Identify which cell holds the provided text, then report its [x, y] central coordinate. 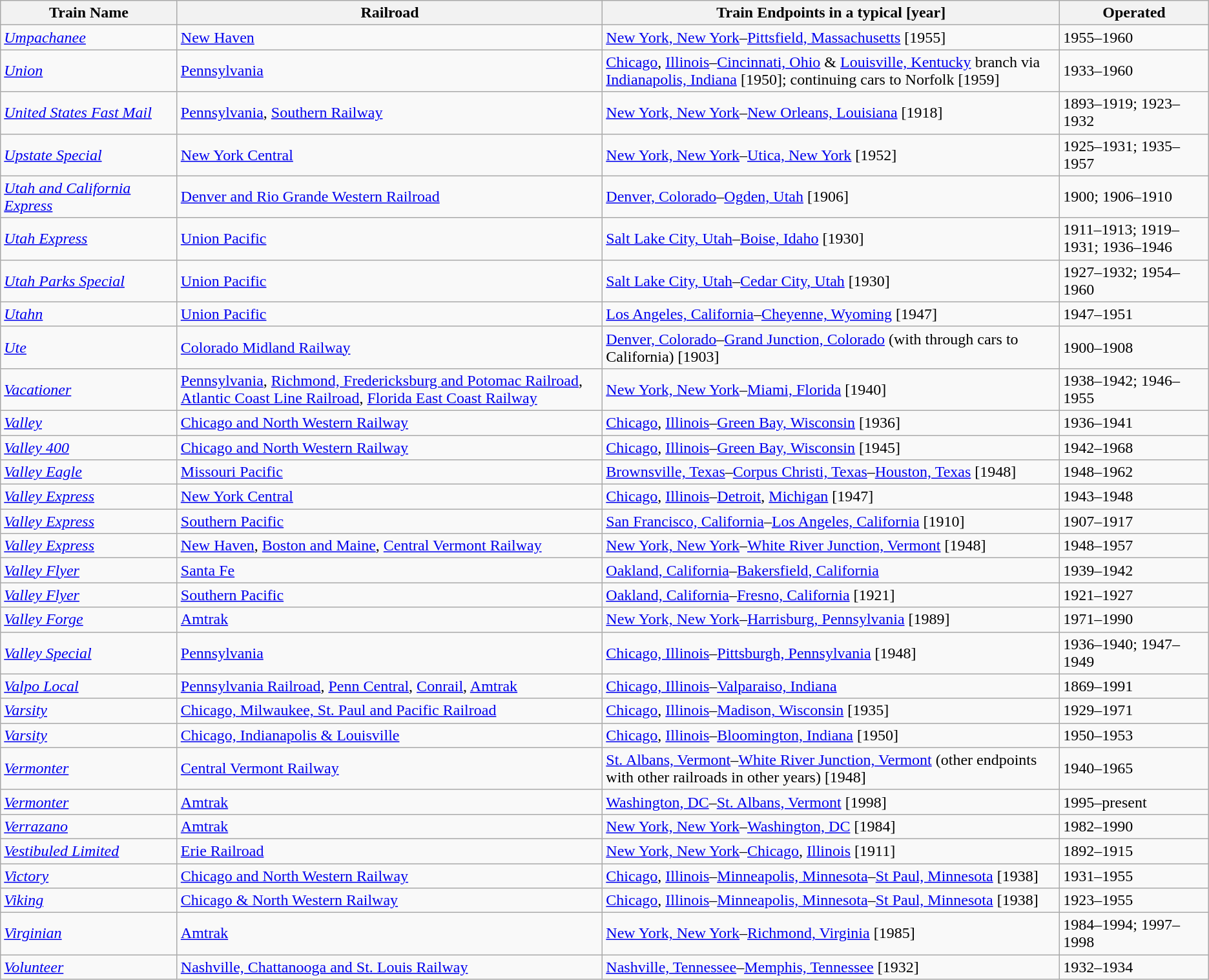
Los Angeles, California–Cheyenne, Wyoming [1947] [831, 314]
1869–1991 [1134, 686]
Central Vermont Railway [389, 769]
Pennsylvania, Southern Railway [389, 112]
New York, New York–White River Junction, Vermont [1948] [831, 546]
1948–1957 [1134, 546]
1995–present [1134, 802]
Nashville, Tennessee–Memphis, Tennessee [1932] [831, 967]
Chicago, Illinois–Green Bay, Wisconsin [1936] [831, 422]
Train Endpoints in a typical [year] [831, 13]
Salt Lake City, Utah–Boise, Idaho [1930] [831, 239]
Denver, Colorado–Grand Junction, Colorado (with through cars to California) [1903] [831, 348]
New York, New York–Washington, DC [1984] [831, 826]
1932–1934 [1134, 967]
Valley 400 [89, 448]
Utah Express [89, 239]
Chicago, Illinois–Green Bay, Wisconsin [1945] [831, 448]
Washington, DC–St. Albans, Vermont [1998] [831, 802]
New York, New York–New Orleans, Louisiana [1918] [831, 112]
Denver and Rio Grande Western Railroad [389, 196]
New York, New York–Richmond, Virginia [1985] [831, 934]
1893–1919; 1923–1932 [1134, 112]
Chicago, Indianapolis & Louisville [389, 735]
Denver, Colorado–Ogden, Utah [1906] [831, 196]
Virginian [89, 934]
Utah and California Express [89, 196]
Vestibuled Limited [89, 851]
Chicago, Illinois–Bloomington, Indiana [1950] [831, 735]
Chicago & North Western Railway [389, 901]
1938–1942; 1946–1955 [1134, 389]
Umpachanee [89, 37]
1900–1908 [1134, 348]
1950–1953 [1134, 735]
St. Albans, Vermont–White River Junction, Vermont (other endpoints with other railroads in other years) [1948] [831, 769]
1947–1951 [1134, 314]
Oakland, California–Fresno, California [1921] [831, 595]
Valley [89, 422]
Valpo Local [89, 686]
1921–1927 [1134, 595]
1911–1913; 1919–1931; 1936–1946 [1134, 239]
1929–1971 [1134, 711]
Vacationer [89, 389]
Oakland, California–Bakersfield, California [831, 570]
Nashville, Chattanooga and St. Louis Railway [389, 967]
1955–1960 [1134, 37]
Verrazano [89, 826]
Chicago, Illinois–Madison, Wisconsin [1935] [831, 711]
Operated [1134, 13]
1900; 1906–1910 [1134, 196]
Upstate Special [89, 155]
1933–1960 [1134, 71]
1940–1965 [1134, 769]
Valley Special [89, 652]
Railroad [389, 13]
Valley Forge [89, 620]
1927–1932; 1954–1960 [1134, 280]
Valley Eagle [89, 472]
Utahn [89, 314]
1936–1941 [1134, 422]
1982–1990 [1134, 826]
New York, New York–Miami, Florida [1940] [831, 389]
1943–1948 [1134, 497]
Union [89, 71]
Train Name [89, 13]
1931–1955 [1134, 875]
1939–1942 [1134, 570]
1984–1994; 1997–1998 [1134, 934]
1948–1962 [1134, 472]
Volunteer [89, 967]
Ute [89, 348]
1925–1931; 1935–1957 [1134, 155]
New York, New York–Pittsfield, Massachusetts [1955] [831, 37]
1907–1917 [1134, 521]
1971–1990 [1134, 620]
Viking [89, 901]
Pennsylvania, Richmond, Fredericksburg and Potomac Railroad, Atlantic Coast Line Railroad, Florida East Coast Railway [389, 389]
1923–1955 [1134, 901]
Salt Lake City, Utah–Cedar City, Utah [1930] [831, 280]
Brownsville, Texas–Corpus Christi, Texas–Houston, Texas [1948] [831, 472]
Santa Fe [389, 570]
Erie Railroad [389, 851]
1942–1968 [1134, 448]
New Haven, Boston and Maine, Central Vermont Railway [389, 546]
New Haven [389, 37]
Chicago, Milwaukee, St. Paul and Pacific Railroad [389, 711]
1892–1915 [1134, 851]
New York, New York–Harrisburg, Pennsylvania [1989] [831, 620]
Chicago, Illinois–Detroit, Michigan [1947] [831, 497]
Chicago, Illinois–Pittsburgh, Pennsylvania [1948] [831, 652]
Pennsylvania Railroad, Penn Central, Conrail, Amtrak [389, 686]
United States Fast Mail [89, 112]
Missouri Pacific [389, 472]
Chicago, Illinois–Valparaiso, Indiana [831, 686]
Utah Parks Special [89, 280]
Victory [89, 875]
Colorado Midland Railway [389, 348]
San Francisco, California–Los Angeles, California [1910] [831, 521]
1936–1940; 1947–1949 [1134, 652]
New York, New York–Utica, New York [1952] [831, 155]
New York, New York–Chicago, Illinois [1911] [831, 851]
Chicago, Illinois–Cincinnati, Ohio & Louisville, Kentucky branch via Indianapolis, Indiana [1950]; continuing cars to Norfolk [1959] [831, 71]
